Search for the cell housing the specified text and yield its (x, y) center coordinate. 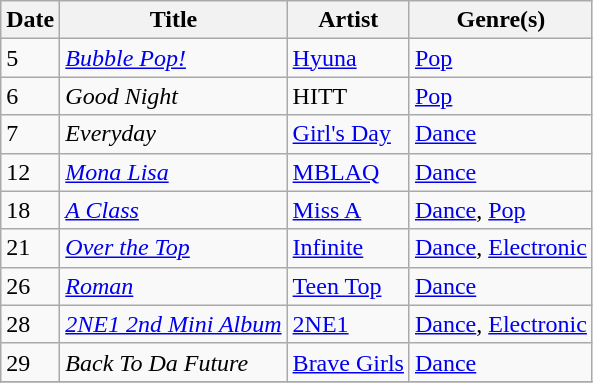
MBLAQ (348, 172)
Infinite (348, 248)
Hyuna (348, 58)
A Class (174, 210)
Dance, Pop (500, 210)
2NE1 2nd Mini Album (174, 324)
7 (30, 134)
HITT (348, 96)
21 (30, 248)
Bubble Pop! (174, 58)
Miss A (348, 210)
Mona Lisa (174, 172)
18 (30, 210)
Good Night (174, 96)
Genre(s) (500, 20)
12 (30, 172)
Date (30, 20)
5 (30, 58)
Back To Da Future (174, 362)
2NE1 (348, 324)
Roman (174, 286)
29 (30, 362)
6 (30, 96)
Girl's Day (348, 134)
28 (30, 324)
Artist (348, 20)
Everyday (174, 134)
Brave Girls (348, 362)
Title (174, 20)
26 (30, 286)
Teen Top (348, 286)
Over the Top (174, 248)
